Return (X, Y) of the center of cell containing provided text 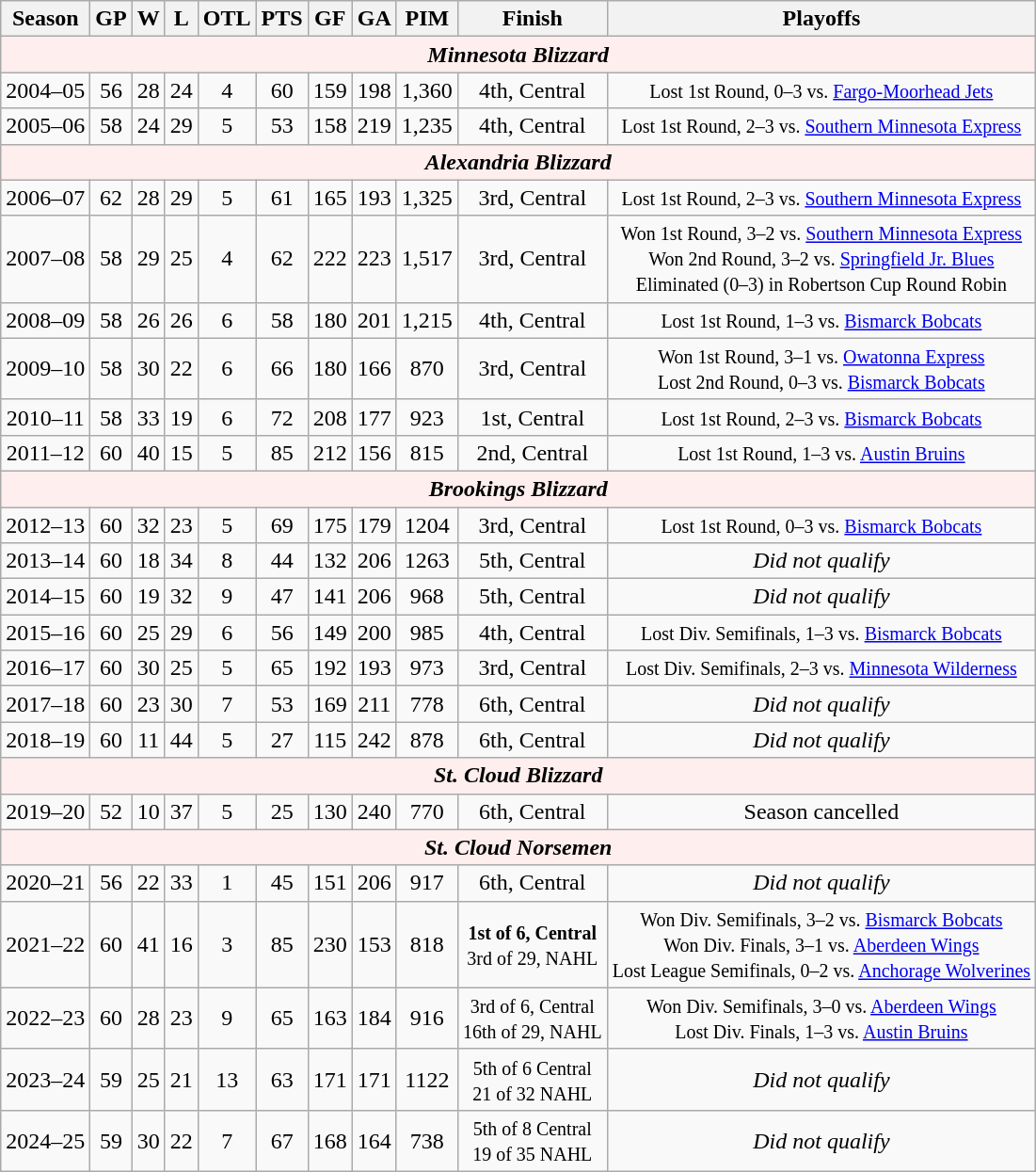
141 (329, 597)
Won 1st Round, 3–1 vs. Owatonna ExpressLost 2nd Round, 0–3 vs. Bismarck Bobcats (821, 369)
16 (181, 944)
815 (427, 453)
W (149, 19)
2011–12 (45, 453)
Season (45, 19)
2015–16 (45, 633)
Lost 1st Round, 0–3 vs. Fargo-Moorhead Jets (821, 90)
212 (329, 453)
3 (227, 944)
Won 1st Round, 3–2 vs. Southern Minnesota ExpressWon 2nd Round, 3–2 vs. Springfield Jr. BluesEliminated (0–3) in Robertson Cup Round Robin (821, 259)
916 (427, 1019)
2014–15 (45, 597)
175 (329, 524)
15 (181, 453)
Finish (533, 19)
1122 (427, 1079)
Lost 1st Round, 1–3 vs. Bismarck Bobcats (821, 320)
3rd of 6, Central16th of 29, NAHL (533, 1019)
115 (329, 740)
63 (282, 1079)
37 (181, 811)
61 (282, 198)
240 (375, 811)
158 (329, 126)
973 (427, 668)
1st of 6, Central3rd of 29, NAHL (533, 944)
Minnesota Blizzard (518, 55)
10 (149, 811)
21 (181, 1079)
2nd, Central (533, 453)
2021–22 (45, 944)
2013–14 (45, 561)
2020–21 (45, 883)
40 (149, 453)
13 (227, 1079)
Lost 1st Round, 0–3 vs. Bismarck Bobcats (821, 524)
St. Cloud Norsemen (518, 847)
66 (282, 369)
2012–13 (45, 524)
149 (329, 633)
184 (375, 1019)
2005–06 (45, 126)
132 (329, 561)
Playoffs (821, 19)
1,325 (427, 198)
34 (181, 561)
PIM (427, 19)
923 (427, 417)
1,517 (427, 259)
5th of 8 Central19 of 35 NAHL (533, 1141)
72 (282, 417)
27 (282, 740)
770 (427, 811)
2018–19 (45, 740)
200 (375, 633)
192 (329, 668)
164 (375, 1141)
738 (427, 1141)
69 (282, 524)
GF (329, 19)
169 (329, 704)
201 (375, 320)
156 (375, 453)
Lost Div. Semifinals, 2–3 vs. Minnesota Wilderness (821, 668)
165 (329, 198)
778 (427, 704)
159 (329, 90)
198 (375, 90)
41 (149, 944)
242 (375, 740)
968 (427, 597)
11 (149, 740)
2004–05 (45, 90)
GA (375, 19)
Brookings Blizzard (518, 489)
Alexandria Blizzard (518, 162)
878 (427, 740)
Season cancelled (821, 811)
1204 (427, 524)
Lost Div. Semifinals, 1–3 vs. Bismarck Bobcats (821, 633)
OTL (227, 19)
47 (282, 597)
Lost 1st Round, 2–3 vs. Bismarck Bobcats (821, 417)
1,235 (427, 126)
166 (375, 369)
1 (227, 883)
168 (329, 1141)
1st, Central (533, 417)
PTS (282, 19)
2008–09 (45, 320)
151 (329, 883)
870 (427, 369)
2019–20 (45, 811)
8 (227, 561)
230 (329, 944)
GP (111, 19)
52 (111, 811)
219 (375, 126)
1,215 (427, 320)
45 (282, 883)
2007–08 (45, 259)
2022–23 (45, 1019)
2009–10 (45, 369)
5th of 6 Central21 of 32 NAHL (533, 1079)
2010–11 (45, 417)
130 (329, 811)
2023–24 (45, 1079)
223 (375, 259)
1263 (427, 561)
179 (375, 524)
Won Div. Semifinals, 3–0 vs. Aberdeen WingsLost Div. Finals, 1–3 vs. Austin Bruins (821, 1019)
1,360 (427, 90)
163 (329, 1019)
L (181, 19)
177 (375, 417)
2017–18 (45, 704)
222 (329, 259)
2024–25 (45, 1141)
208 (329, 417)
818 (427, 944)
67 (282, 1141)
18 (149, 561)
153 (375, 944)
2006–07 (45, 198)
Won Div. Semifinals, 3–2 vs. Bismarck BobcatsWon Div. Finals, 3–1 vs. Aberdeen WingsLost League Semifinals, 0–2 vs. Anchorage Wolverines (821, 944)
985 (427, 633)
211 (375, 704)
St. Cloud Blizzard (518, 776)
2016–17 (45, 668)
917 (427, 883)
Lost 1st Round, 1–3 vs. Austin Bruins (821, 453)
